Find where the given text appears and provide that cell's center as (x, y) coordinate. 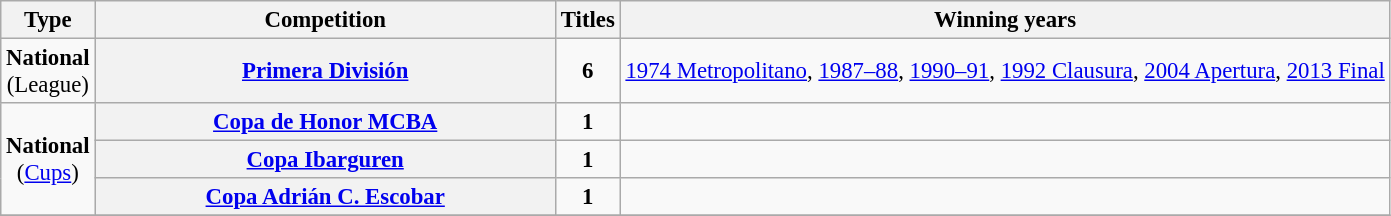
6 (588, 72)
Winning years (1005, 20)
Copa Ibarguren (326, 160)
Titles (588, 20)
National(League) (48, 72)
Competition (326, 20)
National(Cups) (48, 160)
Primera División (326, 72)
Type (48, 20)
1974 Metropolitano, 1987–88, 1990–91, 1992 Clausura, 2004 Apertura, 2013 Final (1005, 72)
Copa Adrián C. Escobar (326, 197)
Copa de Honor MCBA (326, 122)
